Detect which cell encompasses the target text, then output its [X, Y] center coordinate. 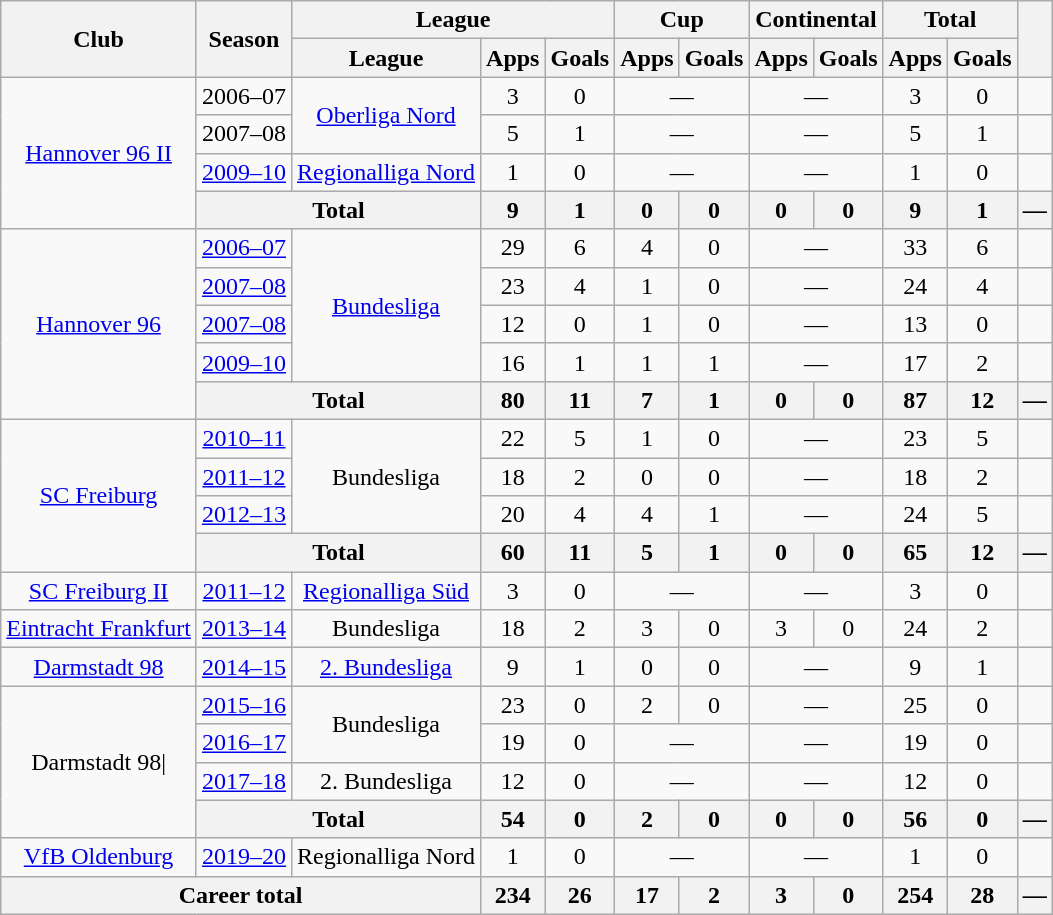
7 [647, 400]
25 [915, 705]
2010–11 [244, 438]
SC Freiburg [99, 495]
28 [982, 895]
13 [915, 324]
Cup [682, 20]
Oberliga Nord [386, 115]
2012–13 [244, 515]
234 [513, 895]
26 [580, 895]
Club [99, 39]
60 [513, 553]
2013–14 [244, 629]
2015–16 [244, 705]
VfB Oldenburg [99, 857]
Career total [241, 895]
Regionalliga Süd [386, 591]
22 [513, 438]
Season [244, 39]
Hannover 96 II [99, 153]
80 [513, 400]
56 [915, 819]
254 [915, 895]
54 [513, 819]
2017–18 [244, 781]
65 [915, 553]
20 [513, 515]
SC Freiburg II [99, 591]
16 [513, 362]
87 [915, 400]
29 [513, 248]
2014–15 [244, 667]
2019–20 [244, 857]
2016–17 [244, 743]
Darmstadt 98 [99, 667]
Hannover 96 [99, 324]
Darmstadt 98| [99, 762]
Eintracht Frankfurt [99, 629]
33 [915, 248]
Continental [816, 20]
